Return the (X, Y) coordinate for the center point of the cell that contains the specified text.  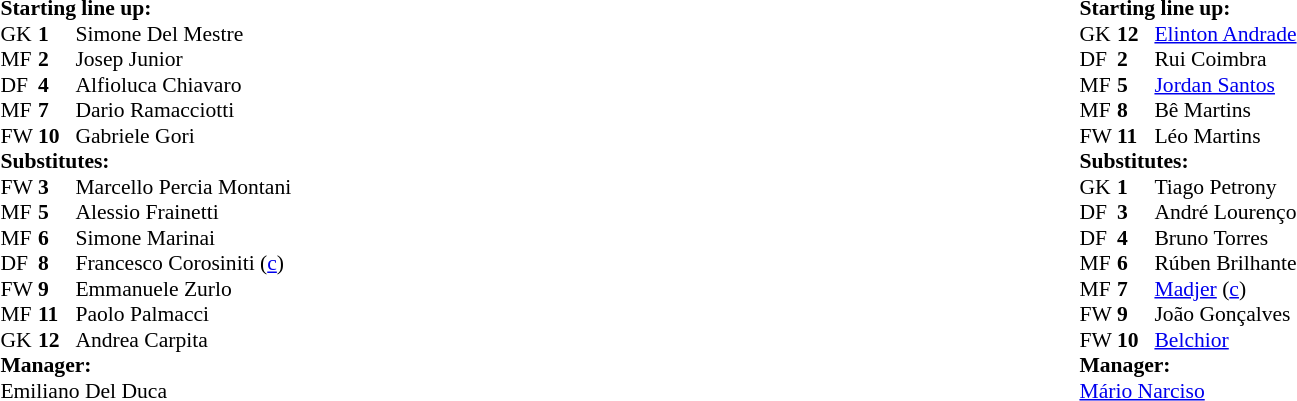
Tiago Petrony (1225, 187)
Elinton Andrade (1225, 34)
Simone Marinai (183, 238)
Josep Junior (183, 59)
Madjer (c) (1225, 289)
Paolo Palmacci (183, 315)
Bê Martins (1225, 111)
Alfioluca Chiavaro (183, 85)
João Gonçalves (1225, 315)
Rui Coimbra (1225, 59)
Emmanuele Zurlo (183, 289)
Bruno Torres (1225, 238)
Gabriele Gori (183, 136)
Dario Ramacciotti (183, 111)
Belchior (1225, 340)
Léo Martins (1225, 136)
Rúben Brilhante (1225, 263)
Jordan Santos (1225, 85)
André Lourenço (1225, 213)
Francesco Corosiniti (c) (183, 263)
Andrea Carpita (183, 340)
Marcello Percia Montani (183, 187)
Alessio Frainetti (183, 213)
Simone Del Mestre (183, 34)
